Locate the cell with the specified text and output its [x, y] center coordinate. 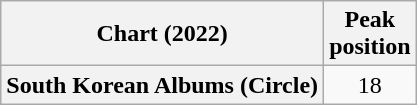
Peakposition [370, 34]
Chart (2022) [162, 34]
18 [370, 85]
South Korean Albums (Circle) [162, 85]
